Return the (X, Y) coordinate for the center point of the cell that contains the specified text.  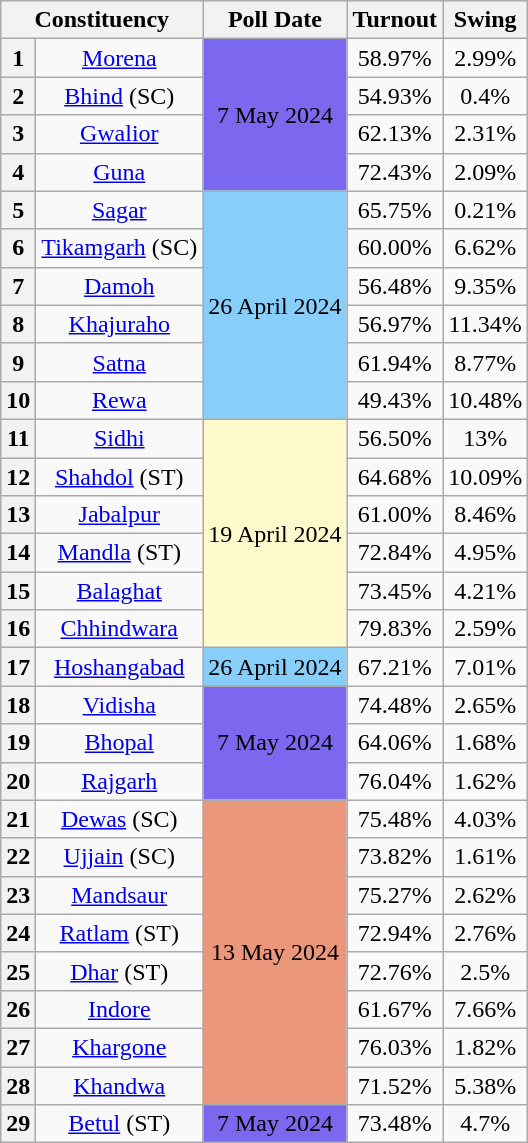
Constituency (102, 20)
Bhind (SC) (120, 96)
1 (18, 58)
Poll Date (275, 20)
56.50% (395, 438)
65.75% (395, 210)
25 (18, 971)
20 (18, 781)
13 May 2024 (275, 952)
Hoshangabad (120, 667)
8.77% (486, 362)
28 (18, 1085)
11.34% (486, 324)
Shahdol (ST) (120, 477)
Dhar (ST) (120, 971)
1.61% (486, 857)
2.65% (486, 705)
11 (18, 438)
74.48% (395, 705)
10.48% (486, 400)
Ujjain (SC) (120, 857)
19 April 2024 (275, 533)
Turnout (395, 20)
Sidhi (120, 438)
5.38% (486, 1085)
72.84% (395, 553)
19 (18, 743)
9.35% (486, 286)
10.09% (486, 477)
58.97% (395, 58)
61.00% (395, 515)
7.01% (486, 667)
2.09% (486, 172)
4.03% (486, 819)
Mandsaur (120, 895)
56.48% (395, 286)
16 (18, 629)
54.93% (395, 96)
7 (18, 286)
Morena (120, 58)
14 (18, 553)
Balaghat (120, 591)
10 (18, 400)
Khargone (120, 1047)
73.45% (395, 591)
13 (18, 515)
Dewas (SC) (120, 819)
1.62% (486, 781)
1.68% (486, 743)
12 (18, 477)
Swing (486, 20)
75.27% (395, 895)
8 (18, 324)
2.5% (486, 971)
Tikamgarh (SC) (120, 248)
26 (18, 1009)
4.21% (486, 591)
4 (18, 172)
Satna (120, 362)
73.82% (395, 857)
49.43% (395, 400)
27 (18, 1047)
Jabalpur (120, 515)
5 (18, 210)
64.68% (395, 477)
61.94% (395, 362)
9 (18, 362)
0.4% (486, 96)
Rewa (120, 400)
Betul (ST) (120, 1124)
Sagar (120, 210)
2.31% (486, 134)
60.00% (395, 248)
4.95% (486, 553)
61.67% (395, 1009)
21 (18, 819)
Bhopal (120, 743)
62.13% (395, 134)
17 (18, 667)
Indore (120, 1009)
23 (18, 895)
7.66% (486, 1009)
73.48% (395, 1124)
72.43% (395, 172)
18 (18, 705)
24 (18, 933)
72.94% (395, 933)
Khajuraho (120, 324)
13% (486, 438)
56.97% (395, 324)
2.99% (486, 58)
64.06% (395, 743)
Rajgarh (120, 781)
Ratlam (ST) (120, 933)
3 (18, 134)
15 (18, 591)
6.62% (486, 248)
4.7% (486, 1124)
2.62% (486, 895)
22 (18, 857)
76.04% (395, 781)
67.21% (395, 667)
2 (18, 96)
Guna (120, 172)
Chhindwara (120, 629)
2.76% (486, 933)
79.83% (395, 629)
Gwalior (120, 134)
72.76% (395, 971)
29 (18, 1124)
Mandla (ST) (120, 553)
Vidisha (120, 705)
1.82% (486, 1047)
76.03% (395, 1047)
75.48% (395, 819)
0.21% (486, 210)
6 (18, 248)
Khandwa (120, 1085)
71.52% (395, 1085)
2.59% (486, 629)
8.46% (486, 515)
Damoh (120, 286)
